Search for the cell housing the specified text and yield its [x, y] center coordinate. 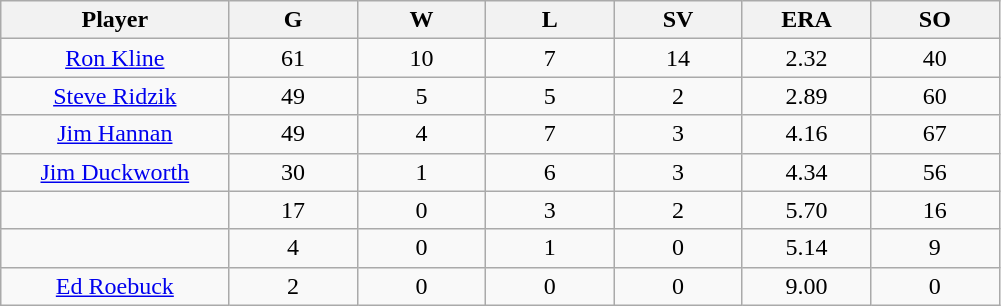
Steve Ridzik [115, 96]
61 [293, 58]
5.14 [806, 248]
5.70 [806, 210]
30 [293, 172]
Ron Kline [115, 58]
SO [935, 20]
56 [935, 172]
9.00 [806, 286]
Jim Hannan [115, 134]
ERA [806, 20]
SV [678, 20]
6 [550, 172]
2.89 [806, 96]
67 [935, 134]
Player [115, 20]
14 [678, 58]
2.32 [806, 58]
L [550, 20]
10 [421, 58]
60 [935, 96]
4.34 [806, 172]
Ed Roebuck [115, 286]
4.16 [806, 134]
9 [935, 248]
Jim Duckworth [115, 172]
16 [935, 210]
40 [935, 58]
W [421, 20]
G [293, 20]
17 [293, 210]
